Return (X, Y) of the center of cell containing provided text 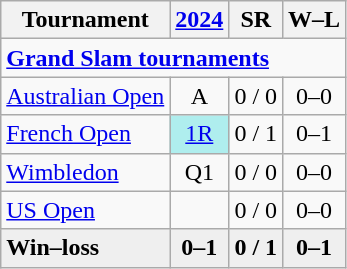
US Open (86, 210)
Australian Open (86, 96)
Tournament (86, 20)
A (200, 96)
Grand Slam tournaments (174, 58)
2024 (200, 20)
Wimbledon (86, 172)
1R (200, 134)
French Open (86, 134)
Win–loss (86, 248)
SR (256, 20)
W–L (314, 20)
Q1 (200, 172)
